Pinpoint the cell where the given text exists, returning its [X, Y] midpoint coordinate. 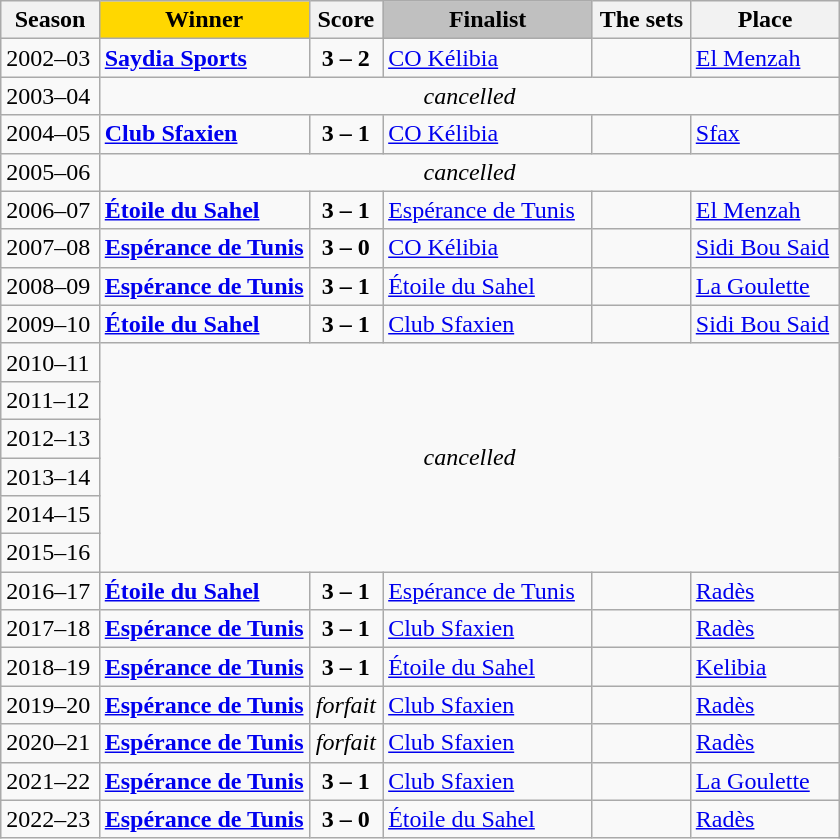
Kelibia [765, 667]
2010–11 [50, 362]
2011–12 [50, 400]
2002–03 [50, 58]
Sfax [765, 134]
2012–13 [50, 438]
Season [50, 20]
Place [765, 20]
2008–09 [50, 286]
2007–08 [50, 248]
2004–05 [50, 134]
2021–22 [50, 781]
2015–16 [50, 553]
2005–06 [50, 172]
Winner [204, 20]
2006–07 [50, 210]
Score [346, 20]
2019–20 [50, 705]
2014–15 [50, 515]
2018–19 [50, 667]
The sets [641, 20]
2003–04 [50, 96]
2022–23 [50, 819]
Saydia Sports [204, 58]
2016–17 [50, 591]
2009–10 [50, 324]
2013–14 [50, 477]
2020–21 [50, 743]
Finalist [488, 20]
2017–18 [50, 629]
3 – 2 [346, 58]
